From the cell containing the given text, extract its center point as (x, y) coordinate. 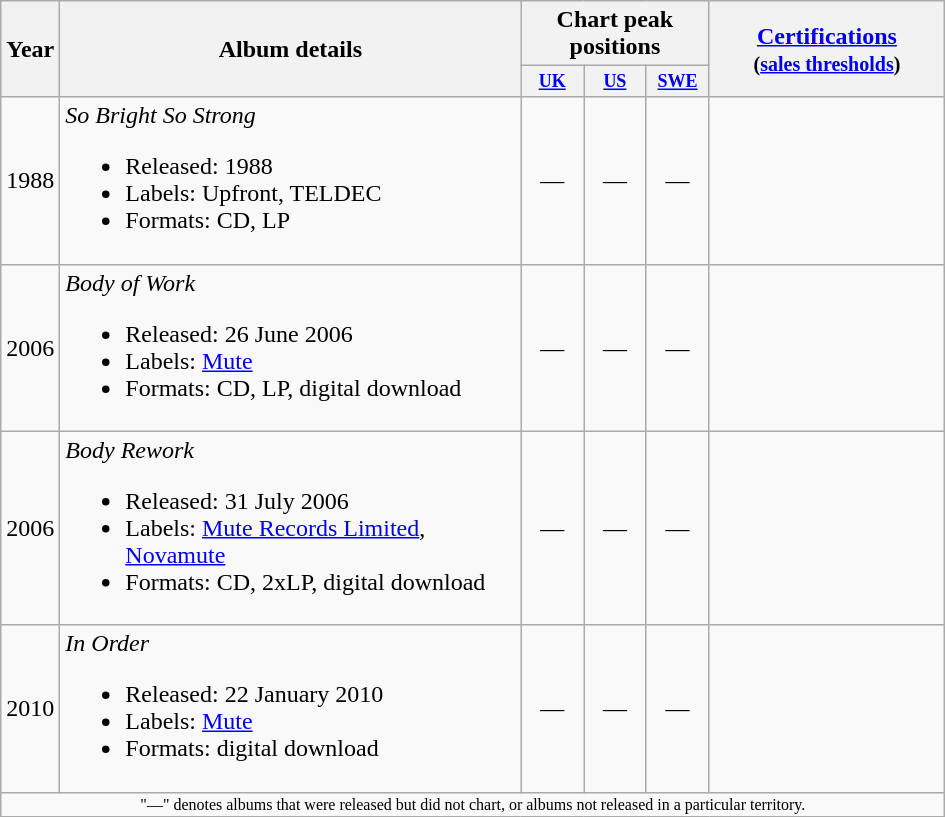
Certifications(sales thresholds) (827, 49)
"—" denotes albums that were released but did not chart, or albums not released in a particular territory. (473, 804)
In OrderReleased: 22 January 2010Labels: MuteFormats: digital download (290, 708)
Body of WorkReleased: 26 June 2006Labels: MuteFormats: CD, LP, digital download (290, 348)
So Bright So StrongReleased: 1988Labels: Upfront, TELDECFormats: CD, LP (290, 180)
1988 (30, 180)
2010 (30, 708)
Chart peak positions (615, 34)
US (616, 82)
SWE (678, 82)
Album details (290, 49)
Body ReworkReleased: 31 July 2006Labels: Mute Records Limited, NovamuteFormats: CD, 2xLP, digital download (290, 528)
Year (30, 49)
UK (552, 82)
